Locate the cell with the specified text and output its [x, y] center coordinate. 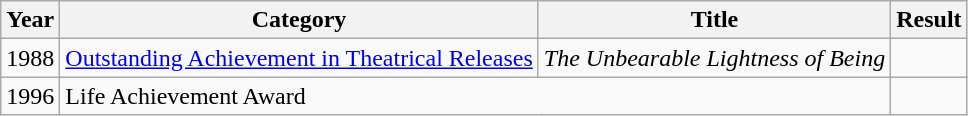
1988 [30, 58]
Outstanding Achievement in Theatrical Releases [299, 58]
1996 [30, 96]
Year [30, 20]
Category [299, 20]
The Unbearable Lightness of Being [714, 58]
Result [929, 20]
Title [714, 20]
Life Achievement Award [476, 96]
